Scan for the cell matching the given text and deliver its (X, Y) coordinate at center. 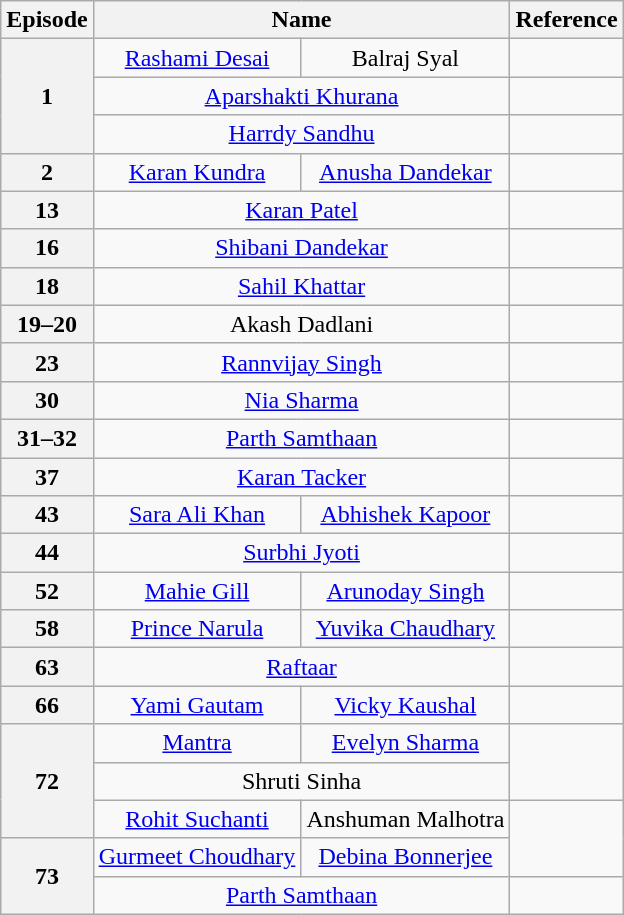
Anusha Dandekar (406, 172)
72 (47, 781)
Balraj Syal (406, 58)
18 (47, 286)
43 (47, 515)
73 (47, 876)
Surbhi Jyoti (302, 553)
Debina Bonnerjee (406, 857)
Harrdy Sandhu (302, 134)
Prince Narula (197, 629)
Vicky Kaushal (406, 705)
Evelyn Sharma (406, 743)
37 (47, 477)
Rashami Desai (197, 58)
Raftaar (302, 667)
Karan Kundra (197, 172)
Episode (47, 20)
58 (47, 629)
63 (47, 667)
Abhishek Kapoor (406, 515)
16 (47, 248)
Nia Sharma (302, 400)
Anshuman Malhotra (406, 819)
Arunoday Singh (406, 591)
23 (47, 362)
1 (47, 96)
Mahie Gill (197, 591)
Karan Patel (302, 210)
Yuvika Chaudhary (406, 629)
44 (47, 553)
Sara Ali Khan (197, 515)
31–32 (47, 438)
Sahil Khattar (302, 286)
Akash Dadlani (302, 324)
52 (47, 591)
30 (47, 400)
13 (47, 210)
66 (47, 705)
Reference (566, 20)
Rohit Suchanti (197, 819)
Yami Gautam (197, 705)
Shruti Sinha (302, 781)
Aparshakti Khurana (302, 96)
Name (302, 20)
Shibani Dandekar (302, 248)
Mantra (197, 743)
2 (47, 172)
Rannvijay Singh (302, 362)
Gurmeet Choudhary (197, 857)
19–20 (47, 324)
Karan Tacker (302, 477)
